Return the (x, y) coordinate for the center point of the cell that contains the specified text.  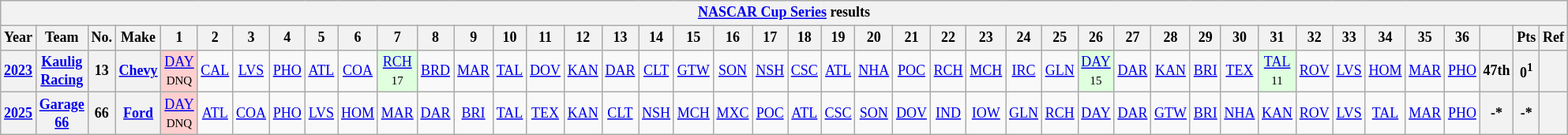
RCH17 (397, 71)
NASCAR Cup Series results (785, 13)
DAY15 (1096, 71)
14 (657, 38)
5 (321, 38)
36 (1462, 38)
6 (358, 38)
1 (179, 38)
01 (1527, 71)
28 (1171, 38)
4 (287, 38)
TAL11 (1277, 71)
Ford (138, 114)
12 (583, 38)
27 (1132, 38)
15 (693, 38)
Garage 66 (62, 114)
IRC (1024, 71)
10 (509, 38)
2025 (19, 114)
26 (1096, 38)
7 (397, 38)
BRD (436, 71)
No. (101, 38)
Year (19, 38)
9 (474, 38)
21 (912, 38)
30 (1240, 38)
8 (436, 38)
29 (1205, 38)
33 (1349, 38)
18 (805, 38)
32 (1314, 38)
2023 (19, 71)
47th (1497, 71)
Chevy (138, 71)
Make (138, 38)
Team (62, 38)
31 (1277, 38)
25 (1060, 38)
DAY (1096, 114)
2 (215, 38)
11 (546, 38)
66 (101, 114)
24 (1024, 38)
Kaulig Racing (62, 71)
17 (771, 38)
3 (251, 38)
34 (1385, 38)
22 (948, 38)
23 (986, 38)
IOW (986, 114)
IND (948, 114)
CAL (215, 71)
MXC (733, 114)
35 (1425, 38)
19 (838, 38)
Ref (1554, 38)
16 (733, 38)
Pts (1527, 38)
20 (874, 38)
